Locate the cell with the specified text and output its (x, y) center coordinate. 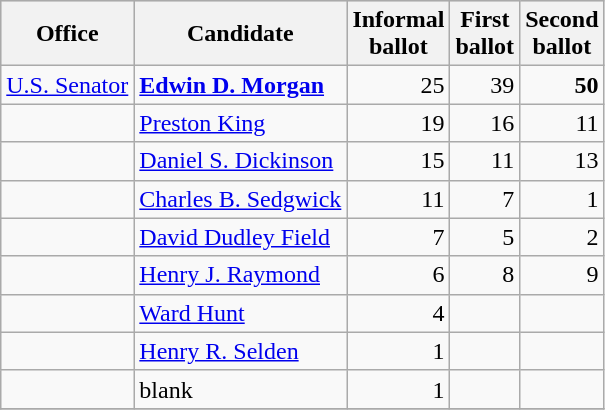
8 (485, 275)
50 (562, 85)
2 (562, 237)
9 (562, 275)
Preston King (240, 123)
15 (398, 161)
4 (398, 313)
Candidate (240, 34)
Informal ballot (398, 34)
Edwin D. Morgan (240, 85)
39 (485, 85)
13 (562, 161)
5 (485, 237)
16 (485, 123)
Charles B. Sedgwick (240, 199)
U.S. Senator (68, 85)
Henry J. Raymond (240, 275)
25 (398, 85)
6 (398, 275)
David Dudley Field (240, 237)
Ward Hunt (240, 313)
blank (240, 389)
Henry R. Selden (240, 351)
Office (68, 34)
First ballot (485, 34)
Daniel S. Dickinson (240, 161)
Second ballot (562, 34)
19 (398, 123)
